For the text-containing cell, return its midpoint in [x, y] coordinate format. 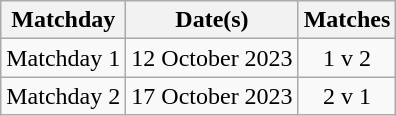
Matchday 1 [64, 58]
17 October 2023 [212, 96]
Matches [347, 20]
Matchday [64, 20]
Matchday 2 [64, 96]
1 v 2 [347, 58]
2 v 1 [347, 96]
Date(s) [212, 20]
12 October 2023 [212, 58]
